For the text-containing cell, return its midpoint in [x, y] coordinate format. 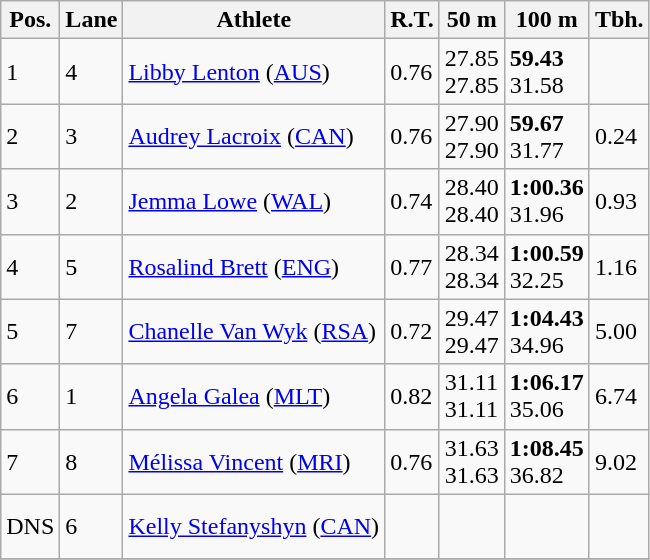
1:04.4334.96 [546, 332]
Audrey Lacroix (CAN) [254, 136]
1:06.1735.06 [546, 396]
29.4729.47 [472, 332]
Athlete [254, 20]
Kelly Stefanyshyn (CAN) [254, 526]
1:00.5932.25 [546, 266]
50 m [472, 20]
Pos. [30, 20]
28.4028.40 [472, 202]
DNS [30, 526]
Libby Lenton (AUS) [254, 72]
Angela Galea (MLT) [254, 396]
59.6731.77 [546, 136]
27.9027.90 [472, 136]
Chanelle Van Wyk (RSA) [254, 332]
Mélissa Vincent (MRI) [254, 462]
Lane [92, 20]
0.74 [412, 202]
5.00 [619, 332]
Jemma Lowe (WAL) [254, 202]
0.77 [412, 266]
31.1131.11 [472, 396]
1:08.4536.82 [546, 462]
9.02 [619, 462]
Tbh. [619, 20]
0.93 [619, 202]
59.4331.58 [546, 72]
27.8527.85 [472, 72]
0.72 [412, 332]
28.3428.34 [472, 266]
31.6331.63 [472, 462]
R.T. [412, 20]
Rosalind Brett (ENG) [254, 266]
0.82 [412, 396]
100 m [546, 20]
1:00.3631.96 [546, 202]
6.74 [619, 396]
1.16 [619, 266]
8 [92, 462]
0.24 [619, 136]
